Scan for the cell matching the given text and deliver its [X, Y] coordinate at center. 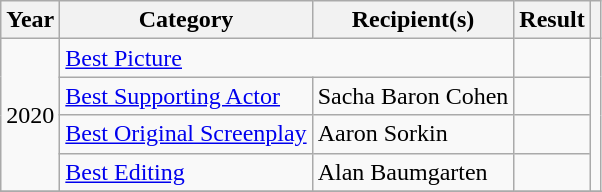
2020 [30, 115]
Best Supporting Actor [186, 96]
Alan Baumgarten [413, 172]
Best Editing [186, 172]
Recipient(s) [413, 20]
Category [186, 20]
Best Original Screenplay [186, 134]
Sacha Baron Cohen [413, 96]
Best Picture [287, 58]
Result [552, 20]
Year [30, 20]
Aaron Sorkin [413, 134]
